From the cell containing the given text, extract its center point as (x, y) coordinate. 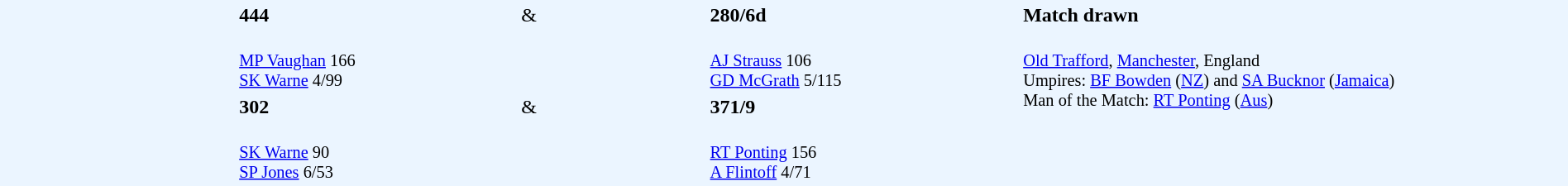
SK Warne 90 SP Jones 6/53 (378, 152)
MP Vaughan 166 SK Warne 4/99 (378, 61)
371/9 (864, 107)
RT Ponting 156 A Flintoff 4/71 (864, 152)
280/6d (864, 15)
Match drawn (1293, 15)
302 (378, 107)
444 (378, 15)
Old Trafford, Manchester, England Umpires: BF Bowden (NZ) and SA Bucknor (Jamaica) Man of the Match: RT Ponting (Aus) (1293, 107)
AJ Strauss 106 GD McGrath 5/115 (864, 61)
